Output the [X, Y] coordinate of the center of the cell containing the given text.  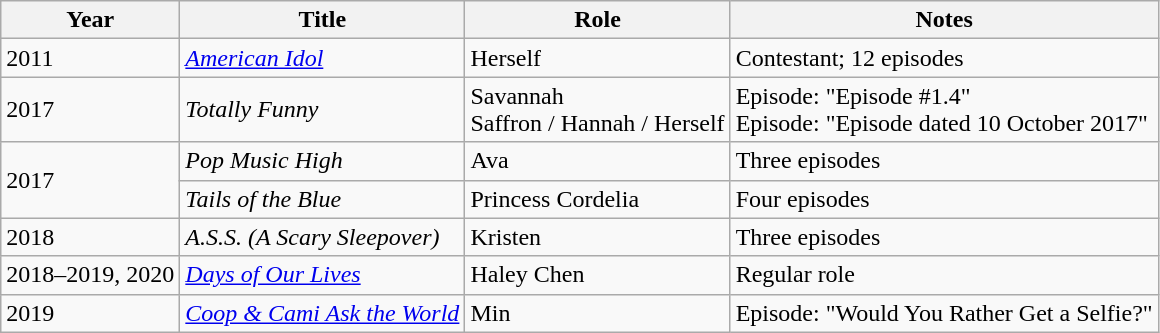
Princess Cordelia [598, 199]
Days of Our Lives [322, 275]
Regular role [944, 275]
Kristen [598, 237]
Ava [598, 161]
Contestant; 12 episodes [944, 58]
Notes [944, 20]
A.S.S. (A Scary Sleepover) [322, 237]
2011 [90, 58]
2018 [90, 237]
Herself [598, 58]
Four episodes [944, 199]
Title [322, 20]
Coop & Cami Ask the World [322, 313]
Pop Music High [322, 161]
SavannahSaffron / Hannah / Herself [598, 110]
Totally Funny [322, 110]
2019 [90, 313]
Haley Chen [598, 275]
Episode: "Episode #1.4"Episode: "Episode dated 10 October 2017" [944, 110]
2018–2019, 2020 [90, 275]
Role [598, 20]
Episode: "Would You Rather Get a Selfie?" [944, 313]
Min [598, 313]
Year [90, 20]
Tails of the Blue [322, 199]
American Idol [322, 58]
